Detect which cell encompasses the target text, then output its (x, y) center coordinate. 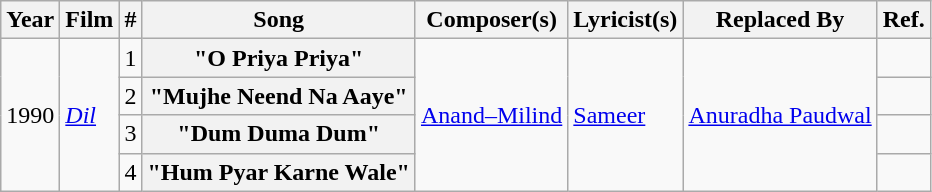
# (130, 20)
"Dum Duma Dum" (278, 134)
3 (130, 134)
2 (130, 96)
Lyricist(s) (626, 20)
Film (90, 20)
Year (30, 20)
1990 (30, 115)
Sameer (626, 115)
Composer(s) (491, 20)
4 (130, 172)
Anand–Milind (491, 115)
Dil (90, 115)
"Hum Pyar Karne Wale" (278, 172)
"O Priya Priya" (278, 58)
Anuradha Paudwal (780, 115)
Ref. (904, 20)
Song (278, 20)
1 (130, 58)
"Mujhe Neend Na Aaye" (278, 96)
Replaced By (780, 20)
